Pinpoint the cell where the given text exists, returning its [X, Y] midpoint coordinate. 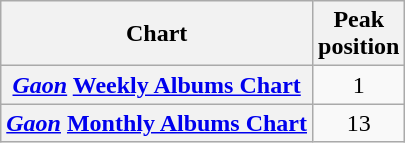
1 [359, 85]
Chart [157, 34]
Gaon Weekly Albums Chart [157, 85]
Gaon Monthly Albums Chart [157, 123]
Peakposition [359, 34]
13 [359, 123]
